Extract the [X, Y] coordinate from the center of the cell holding the provided text.  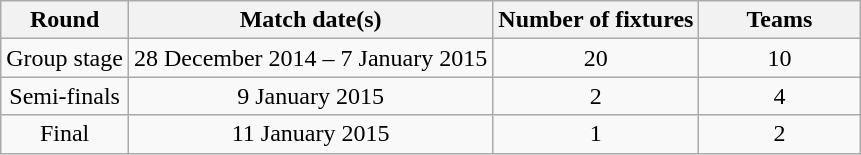
28 December 2014 – 7 January 2015 [310, 58]
Final [65, 134]
1 [596, 134]
Round [65, 20]
Number of fixtures [596, 20]
Match date(s) [310, 20]
4 [780, 96]
20 [596, 58]
9 January 2015 [310, 96]
10 [780, 58]
Teams [780, 20]
11 January 2015 [310, 134]
Semi-finals [65, 96]
Group stage [65, 58]
